Search for the cell housing the specified text and yield its (X, Y) center coordinate. 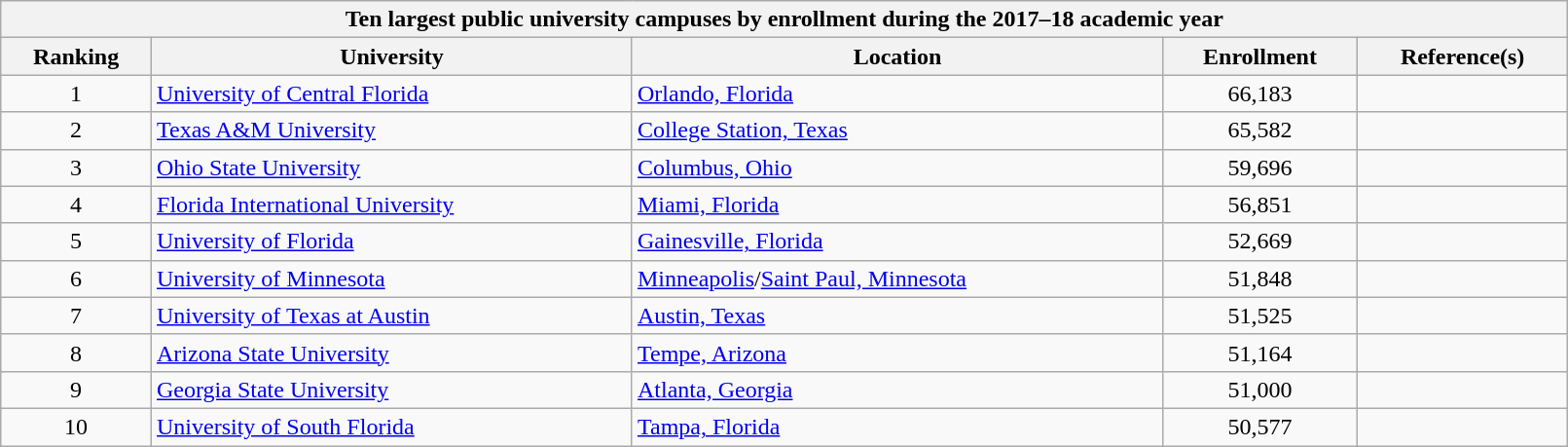
Arizona State University (392, 353)
8 (76, 353)
Minneapolis/Saint Paul, Minnesota (897, 279)
66,183 (1260, 93)
Miami, Florida (897, 205)
51,000 (1260, 390)
Location (897, 56)
51,525 (1260, 316)
5 (76, 242)
6 (76, 279)
51,164 (1260, 353)
2 (76, 130)
52,669 (1260, 242)
Texas A&M University (392, 130)
Ranking (76, 56)
9 (76, 390)
University of Minnesota (392, 279)
3 (76, 168)
University of Central Florida (392, 93)
Reference(s) (1462, 56)
51,848 (1260, 279)
University of Florida (392, 242)
Georgia State University (392, 390)
Florida International University (392, 205)
Tampa, Florida (897, 427)
University (392, 56)
Orlando, Florida (897, 93)
University of Texas at Austin (392, 316)
Columbus, Ohio (897, 168)
Ohio State University (392, 168)
Atlanta, Georgia (897, 390)
10 (76, 427)
1 (76, 93)
4 (76, 205)
College Station, Texas (897, 130)
50,577 (1260, 427)
University of South Florida (392, 427)
56,851 (1260, 205)
Tempe, Arizona (897, 353)
Austin, Texas (897, 316)
59,696 (1260, 168)
65,582 (1260, 130)
Enrollment (1260, 56)
7 (76, 316)
Gainesville, Florida (897, 242)
Ten largest public university campuses by enrollment during the 2017–18 academic year (784, 19)
